For the text-containing cell, return its midpoint in [x, y] coordinate format. 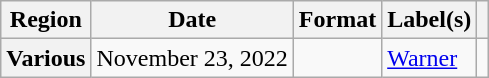
Warner [430, 58]
November 23, 2022 [192, 58]
Various [46, 58]
Label(s) [430, 20]
Format [337, 20]
Date [192, 20]
Region [46, 20]
